For the text-containing cell, return its midpoint in [X, Y] coordinate format. 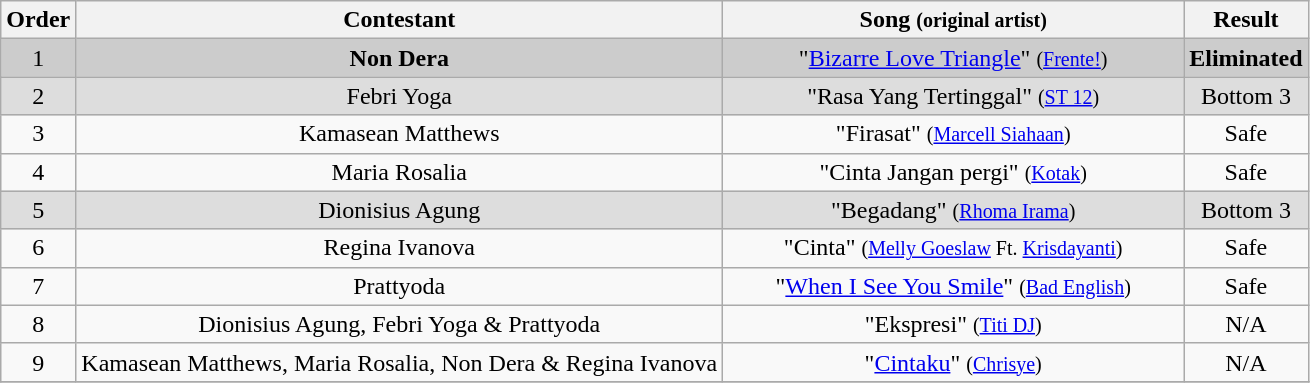
1 [38, 58]
Kamasean Matthews, Maria Rosalia, Non Dera & Regina Ivanova [400, 362]
Regina Ivanova [400, 248]
Febri Yoga [400, 96]
"Cinta Jangan pergi" (Kotak) [954, 172]
Result [1246, 20]
"Ekspresi" (Titi DJ) [954, 324]
8 [38, 324]
Maria Rosalia [400, 172]
Contestant [400, 20]
Kamasean Matthews [400, 134]
2 [38, 96]
Order [38, 20]
Dionisius Agung, Febri Yoga & Prattyoda [400, 324]
"Rasa Yang Tertinggal" (ST 12) [954, 96]
9 [38, 362]
Prattyoda [400, 286]
"Begadang" (Rhoma Irama) [954, 210]
"Firasat" (Marcell Siahaan) [954, 134]
5 [38, 210]
3 [38, 134]
Dionisius Agung [400, 210]
4 [38, 172]
6 [38, 248]
"Cintaku" (Chrisye) [954, 362]
Non Dera [400, 58]
"Cinta" (Melly Goeslaw Ft. Krisdayanti) [954, 248]
7 [38, 286]
"When I See You Smile" (Bad English) [954, 286]
"Bizarre Love Triangle" (Frente!) [954, 58]
Eliminated [1246, 58]
Song (original artist) [954, 20]
